Identify which cell holds the provided text, then report its (x, y) central coordinate. 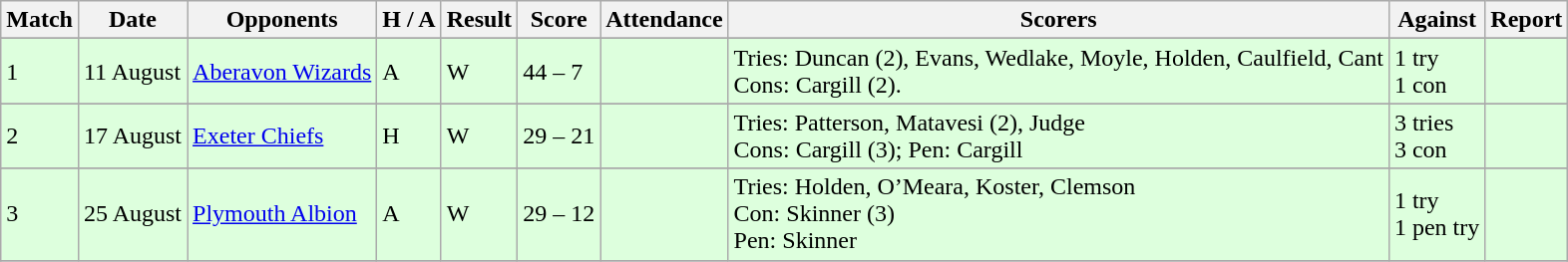
Tries: Holden, O’Meara, Koster, ClemsonCon: Skinner (3)Pen: Skinner (1058, 214)
Result (479, 20)
Tries: Duncan (2), Evans, Wedlake, Moyle, Holden, Caulfield, Cant Cons: Cargill (2). (1058, 72)
25 August (132, 214)
29 – 12 (559, 214)
Against (1436, 20)
H (409, 135)
1 try1 pen try (1436, 214)
Aberavon Wizards (282, 72)
2 (40, 135)
Date (132, 20)
Opponents (282, 20)
Score (559, 20)
Tries: Patterson, Matavesi (2), JudgeCons: Cargill (3); Pen: Cargill (1058, 135)
11 August (132, 72)
Match (40, 20)
3 tries3 con (1436, 135)
3 (40, 214)
Plymouth Albion (282, 214)
Attendance (664, 20)
Scorers (1058, 20)
44 – 7 (559, 72)
1 try1 con (1436, 72)
1 (40, 72)
17 August (132, 135)
H / A (409, 20)
Report (1526, 20)
Exeter Chiefs (282, 135)
29 – 21 (559, 135)
